Return (x, y) of the center of cell containing provided text 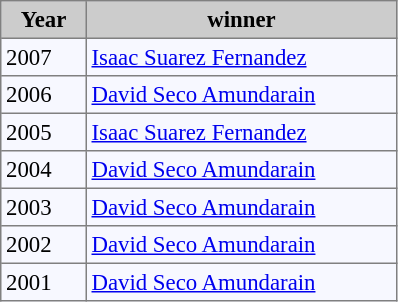
2002 (44, 245)
2006 (44, 95)
Year (44, 20)
2001 (44, 282)
2005 (44, 132)
winner (241, 20)
2007 (44, 57)
2004 (44, 170)
2003 (44, 207)
